Extract the [x, y] coordinate from the center of the cell holding the provided text.  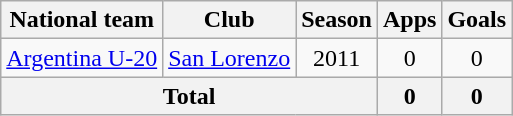
2011 [337, 58]
National team [82, 20]
San Lorenzo [230, 58]
Apps [409, 20]
Total [190, 96]
Season [337, 20]
Club [230, 20]
Goals [477, 20]
Argentina U-20 [82, 58]
